Pinpoint the cell where the given text exists, returning its (x, y) midpoint coordinate. 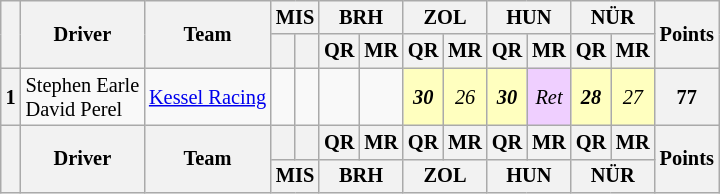
28 (591, 97)
Kessel Racing (208, 97)
1 (11, 97)
Ret (549, 97)
27 (633, 97)
Stephen Earle David Perel (82, 97)
77 (687, 97)
26 (465, 97)
